Find where the given text appears and provide that cell's center as [x, y] coordinate. 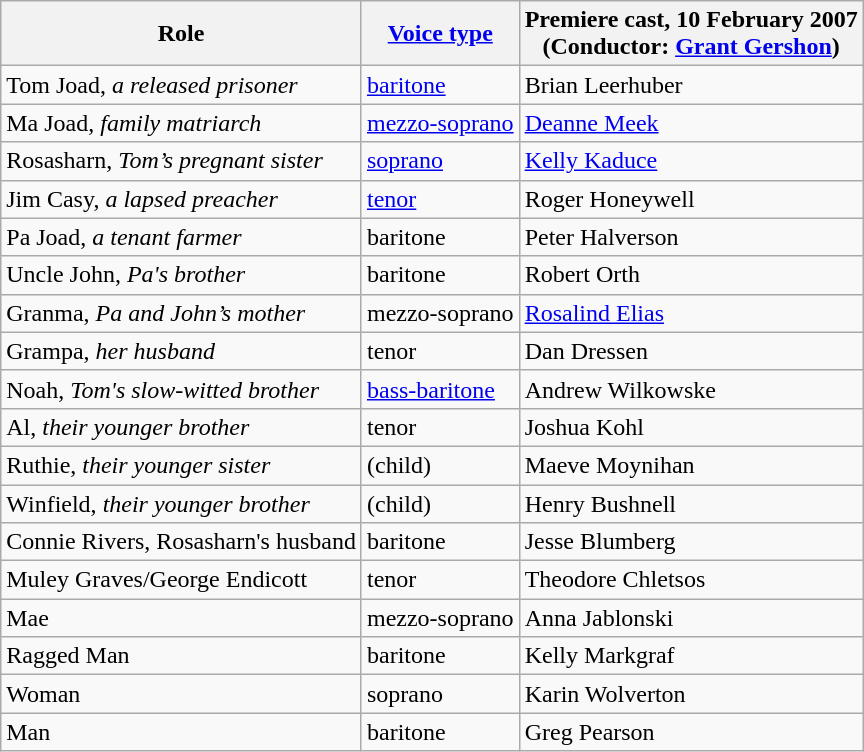
Premiere cast, 10 February 2007(Conductor: Grant Gershon) [691, 34]
Anna Jablonski [691, 618]
Granma, Pa and John’s mother [182, 313]
Dan Dressen [691, 351]
Karin Wolverton [691, 694]
bass-baritone [440, 389]
Grampa, her husband [182, 351]
Maeve Moynihan [691, 465]
Ragged Man [182, 656]
Kelly Markgraf [691, 656]
Jesse Blumberg [691, 542]
Noah, Tom's slow-witted brother [182, 389]
Greg Pearson [691, 732]
Rosalind Elias [691, 313]
Al, their younger brother [182, 427]
Tom Joad, a released prisoner [182, 85]
Man [182, 732]
Mae [182, 618]
Brian Leerhuber [691, 85]
Connie Rivers, Rosasharn's husband [182, 542]
Peter Halverson [691, 237]
Uncle John, Pa's brother [182, 275]
Andrew Wilkowske [691, 389]
Joshua Kohl [691, 427]
Ma Joad, family matriarch [182, 123]
Roger Honeywell [691, 199]
Robert Orth [691, 275]
Voice type [440, 34]
Kelly Kaduce [691, 161]
Ruthie, their younger sister [182, 465]
Rosasharn, Tom’s pregnant sister [182, 161]
Role [182, 34]
Theodore Chletsos [691, 580]
Jim Casy, a lapsed preacher [182, 199]
Henry Bushnell [691, 503]
Deanne Meek [691, 123]
Winfield, their younger brother [182, 503]
Muley Graves/George Endicott [182, 580]
Pa Joad, a tenant farmer [182, 237]
Woman [182, 694]
